Output the (x, y) coordinate of the center of the cell containing the given text.  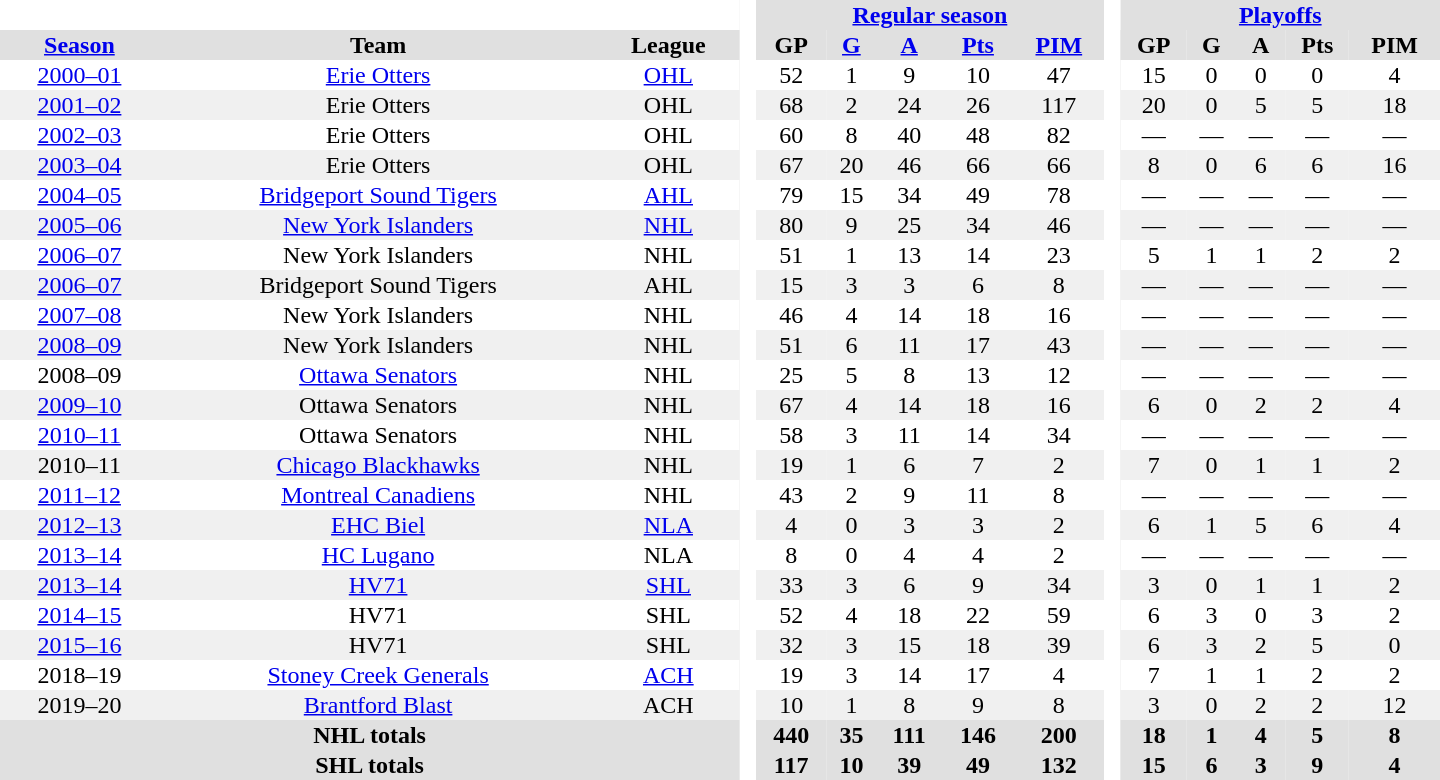
2003–04 (80, 165)
440 (792, 735)
32 (792, 645)
2012–13 (80, 525)
79 (792, 195)
200 (1060, 735)
2011–12 (80, 495)
82 (1060, 135)
26 (978, 105)
111 (909, 735)
2002–03 (80, 135)
35 (852, 735)
2004–05 (80, 195)
EHC Biel (378, 525)
2007–08 (80, 315)
146 (978, 735)
47 (1060, 75)
2005–06 (80, 225)
Playoffs (1280, 15)
60 (792, 135)
2014–15 (80, 615)
SHL totals (370, 765)
Team (378, 45)
33 (792, 585)
2019–20 (80, 705)
68 (792, 105)
2001–02 (80, 105)
22 (978, 615)
2009–10 (80, 405)
Montreal Canadiens (378, 495)
2015–16 (80, 645)
Season (80, 45)
80 (792, 225)
Brantford Blast (378, 705)
HC Lugano (378, 555)
League (668, 45)
Chicago Blackhawks (378, 465)
2000–01 (80, 75)
78 (1060, 195)
58 (792, 435)
Stoney Creek Generals (378, 675)
59 (1060, 615)
132 (1060, 765)
40 (909, 135)
23 (1060, 255)
NHL totals (370, 735)
Regular season (930, 15)
24 (909, 105)
48 (978, 135)
2018–19 (80, 675)
